Search for the cell housing the specified text and yield its [x, y] center coordinate. 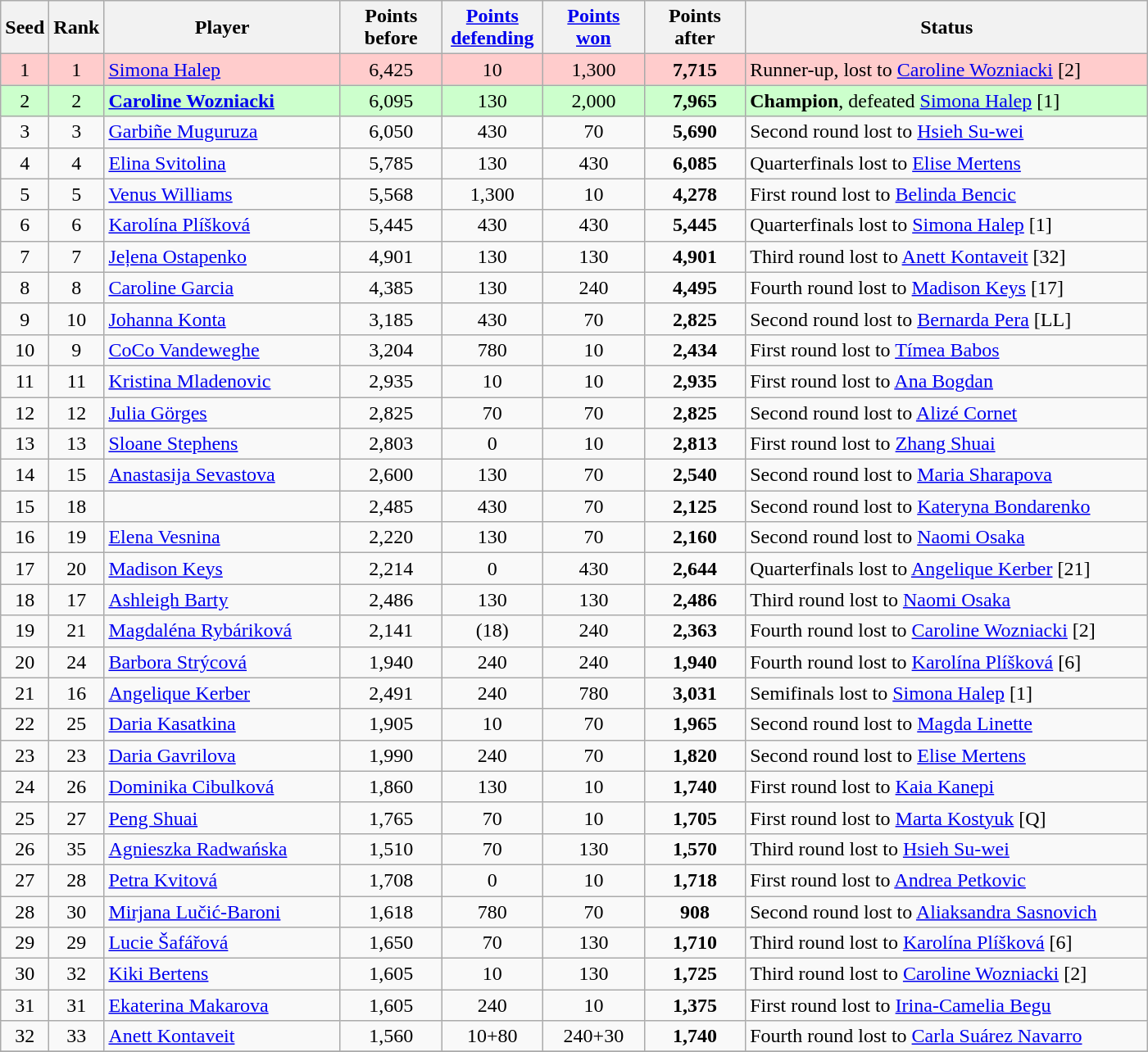
35 [77, 849]
Kristina Mladenovic [223, 381]
Caroline Wozniacki [223, 101]
1,990 [391, 755]
Johanna Konta [223, 319]
Daria Kasatkina [223, 724]
Karolína Plíšková [223, 225]
10+80 [492, 1036]
Fourth round lost to Carla Suárez Navarro [947, 1036]
2,491 [391, 693]
Second round lost to Kateryna Bondarenko [947, 506]
5,690 [695, 132]
Third round lost to Hsieh Su-wei [947, 849]
Anastasija Sevastova [223, 475]
Caroline Garcia [223, 288]
Second round lost to Aliaksandra Sasnovich [947, 912]
Second round lost to Hsieh Su-wei [947, 132]
Fourth round lost to Karolína Plíšková [6] [947, 662]
33 [77, 1036]
Quarterfinals lost to Simona Halep [1] [947, 225]
2,141 [391, 631]
Third round lost to Anett Kontaveit [32] [947, 256]
1,570 [695, 849]
Mirjana Lučić-Baroni [223, 912]
1,618 [391, 912]
Agnieszka Radwańska [223, 849]
Player [223, 28]
Fourth round lost to Madison Keys [17] [947, 288]
First round lost to Andrea Petkovic [947, 880]
First round lost to Irina-Camelia Begu [947, 1005]
2,434 [695, 350]
Champion, defeated Simona Halep [1] [947, 101]
First round lost to Kaia Kanepi [947, 787]
Ashleigh Barty [223, 600]
(18) [492, 631]
Quarterfinals lost to Elise Mertens [947, 163]
1,905 [391, 724]
1,725 [695, 974]
4,495 [695, 288]
Simona Halep [223, 70]
5,568 [391, 194]
Madison Keys [223, 569]
Third round lost to Caroline Wozniacki [2] [947, 974]
Jeļena Ostapenko [223, 256]
Magdaléna Rybáriková [223, 631]
2,644 [695, 569]
6,085 [695, 163]
First round lost to Belinda Bencic [947, 194]
Daria Gavrilova [223, 755]
Points won [594, 28]
2,125 [695, 506]
6,095 [391, 101]
3,031 [695, 693]
Quarterfinals lost to Angelique Kerber [21] [947, 569]
Second round lost to Elise Mertens [947, 755]
Runner-up, lost to Caroline Wozniacki [2] [947, 70]
Lucie Šafářová [223, 943]
1,650 [391, 943]
7,715 [695, 70]
Dominika Cibulková [223, 787]
Anett Kontaveit [223, 1036]
240+30 [594, 1036]
Ekaterina Makarova [223, 1005]
Third round lost to Karolína Plíšková [6] [947, 943]
Elena Vesnina [223, 537]
4,385 [391, 288]
First round lost to Marta Kostyuk [Q] [947, 818]
2,600 [391, 475]
1,705 [695, 818]
1,560 [391, 1036]
Fourth round lost to Caroline Wozniacki [2] [947, 631]
1,860 [391, 787]
Venus Williams [223, 194]
2,813 [695, 444]
3,185 [391, 319]
14 [25, 475]
2,540 [695, 475]
Second round lost to Magda Linette [947, 724]
Points defending [492, 28]
Rank [77, 28]
Points after [695, 28]
1,510 [391, 849]
2,000 [594, 101]
6,050 [391, 132]
22 [25, 724]
2,214 [391, 569]
Peng Shuai [223, 818]
Third round lost to Naomi Osaka [947, 600]
2,485 [391, 506]
1,375 [695, 1005]
First round lost to Tímea Babos [947, 350]
2,160 [695, 537]
1,765 [391, 818]
4,278 [695, 194]
Kiki Bertens [223, 974]
7,965 [695, 101]
2,363 [695, 631]
Status [947, 28]
Semifinals lost to Simona Halep [1] [947, 693]
1,820 [695, 755]
First round lost to Zhang Shuai [947, 444]
2,220 [391, 537]
3,204 [391, 350]
Barbora Strýcová [223, 662]
Second round lost to Maria Sharapova [947, 475]
Petra Kvitová [223, 880]
First round lost to Ana Bogdan [947, 381]
6,425 [391, 70]
1,965 [695, 724]
Sloane Stephens [223, 444]
Angelique Kerber [223, 693]
Second round lost to Alizé Cornet [947, 412]
Julia Görges [223, 412]
1,718 [695, 880]
2,803 [391, 444]
5,785 [391, 163]
Second round lost to Naomi Osaka [947, 537]
Points before [391, 28]
Garbiñe Muguruza [223, 132]
1,708 [391, 880]
908 [695, 912]
Elina Svitolina [223, 163]
Second round lost to Bernarda Pera [LL] [947, 319]
CoCo Vandeweghe [223, 350]
1,710 [695, 943]
Seed [25, 28]
